Return (X, Y) of the center of cell containing provided text 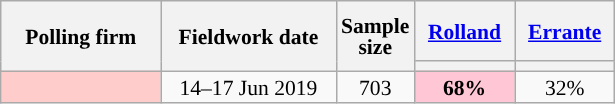
Polling firm (81, 36)
32% (565, 86)
14–17 Jun 2019 (248, 86)
68% (464, 86)
Errante (565, 31)
Fieldwork date (248, 36)
Rolland (464, 31)
Samplesize (375, 36)
703 (375, 86)
